Detect which cell encompasses the target text, then output its (x, y) center coordinate. 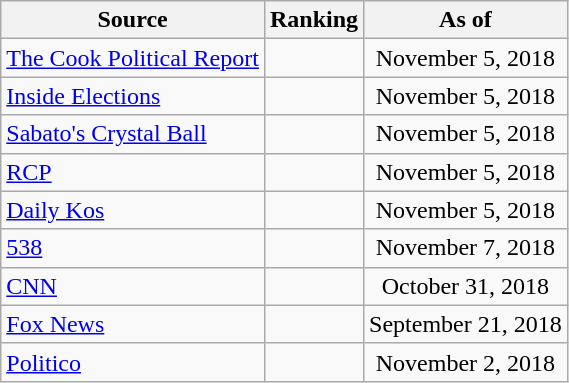
The Cook Political Report (133, 58)
Source (133, 20)
November 7, 2018 (466, 248)
Politico (133, 362)
538 (133, 248)
RCP (133, 172)
September 21, 2018 (466, 324)
November 2, 2018 (466, 362)
October 31, 2018 (466, 286)
Daily Kos (133, 210)
Sabato's Crystal Ball (133, 134)
As of (466, 20)
Inside Elections (133, 96)
Ranking (314, 20)
CNN (133, 286)
Fox News (133, 324)
